Search for the cell housing the specified text and yield its (x, y) center coordinate. 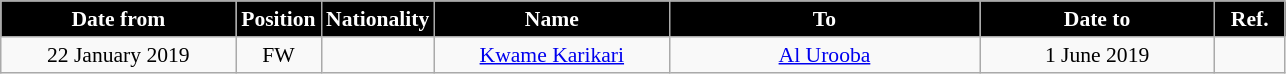
Date to (1098, 19)
1 June 2019 (1098, 55)
FW (278, 55)
Kwame Karikari (552, 55)
Position (278, 19)
Al Urooba (824, 55)
To (824, 19)
Ref. (1250, 19)
Date from (118, 19)
22 January 2019 (118, 55)
Name (552, 19)
Nationality (378, 19)
